Extract the (X, Y) coordinate from the center of the cell holding the provided text.  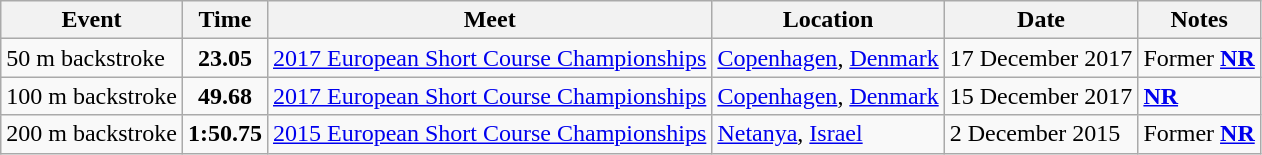
NR (1199, 96)
50 m backstroke (92, 58)
Location (828, 20)
Notes (1199, 20)
2 December 2015 (1041, 134)
2015 European Short Course Championships (489, 134)
Event (92, 20)
17 December 2017 (1041, 58)
Time (224, 20)
100 m backstroke (92, 96)
49.68 (224, 96)
200 m backstroke (92, 134)
23.05 (224, 58)
1:50.75 (224, 134)
Meet (489, 20)
15 December 2017 (1041, 96)
Netanya, Israel (828, 134)
Date (1041, 20)
